Search for the cell housing the specified text and yield its [x, y] center coordinate. 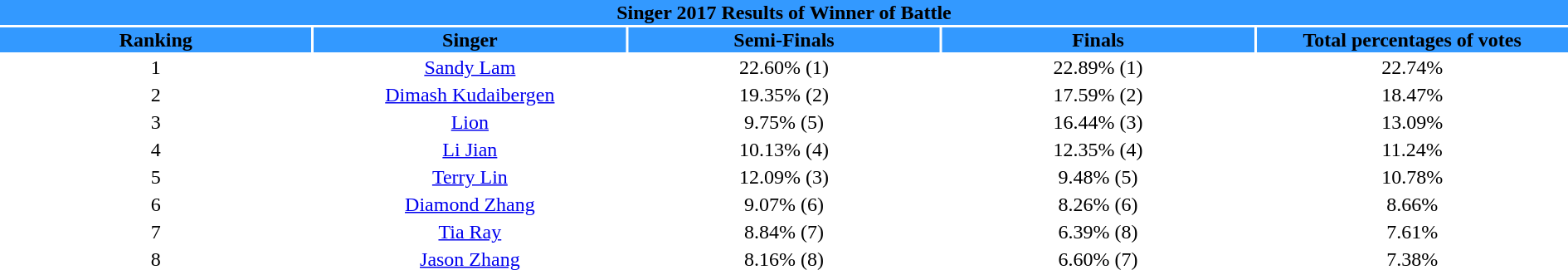
17.59% (2) [1098, 95]
12.09% (3) [784, 177]
Terry Lin [470, 177]
Diamond Zhang [470, 204]
18.47% [1412, 95]
5 [156, 177]
Ranking [156, 40]
7 [156, 232]
8.66% [1412, 204]
2 [156, 95]
4 [156, 150]
Singer 2017 Results of Winner of Battle [784, 12]
13.09% [1412, 122]
22.89% (1) [1098, 67]
19.35% (2) [784, 95]
Total percentages of votes [1412, 40]
Lion [470, 122]
Singer [470, 40]
3 [156, 122]
Li Jian [470, 150]
6.39% (8) [1098, 232]
9.75% (5) [784, 122]
Dimash Kudaibergen [470, 95]
12.35% (4) [1098, 150]
9.48% (5) [1098, 177]
7.61% [1412, 232]
22.60% (1) [784, 67]
Tia Ray [470, 232]
Sandy Lam [470, 67]
11.24% [1412, 150]
9.07% (6) [784, 204]
6 [156, 204]
8.26% (6) [1098, 204]
Finals [1098, 40]
10.13% (4) [784, 150]
1 [156, 67]
8.84% (7) [784, 232]
16.44% (3) [1098, 122]
10.78% [1412, 177]
22.74% [1412, 67]
Semi-Finals [784, 40]
